For the text-containing cell, return its midpoint in (x, y) coordinate format. 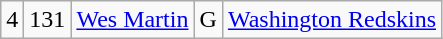
4 (12, 20)
Washington Redskins (332, 20)
Wes Martin (132, 20)
131 (48, 20)
G (208, 20)
